Extract the [x, y] coordinate from the center of the cell holding the provided text.  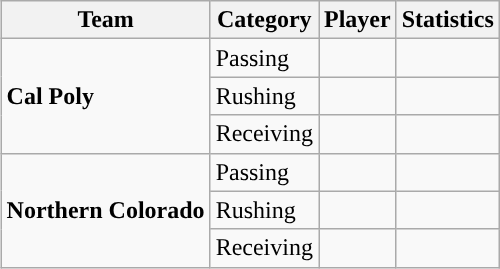
Statistics [448, 20]
Player [357, 20]
Team [106, 20]
Northern Colorado [106, 210]
Category [264, 20]
Cal Poly [106, 96]
